Detect which cell encompasses the target text, then output its (x, y) center coordinate. 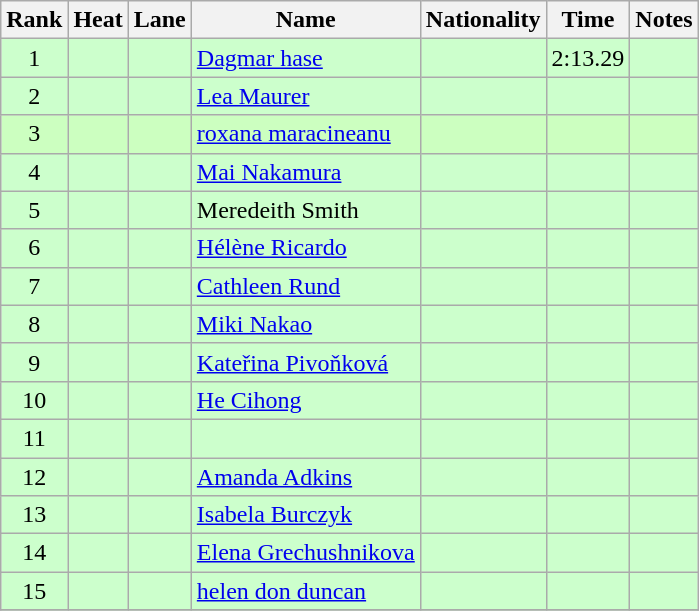
Heat (98, 20)
11 (34, 438)
3 (34, 134)
4 (34, 172)
14 (34, 553)
Isabela Burczyk (306, 515)
9 (34, 362)
Amanda Adkins (306, 477)
Meredeith Smith (306, 210)
Dagmar hase (306, 58)
10 (34, 400)
Mai Nakamura (306, 172)
helen don duncan (306, 591)
6 (34, 248)
Rank (34, 20)
8 (34, 324)
12 (34, 477)
Hélène Ricardo (306, 248)
1 (34, 58)
5 (34, 210)
Miki Nakao (306, 324)
Kateřina Pivoňková (306, 362)
He Cihong (306, 400)
Lea Maurer (306, 96)
Name (306, 20)
Elena Grechushnikova (306, 553)
roxana maracineanu (306, 134)
13 (34, 515)
Cathleen Rund (306, 286)
Nationality (483, 20)
2:13.29 (588, 58)
15 (34, 591)
7 (34, 286)
Time (588, 20)
Notes (664, 20)
Lane (160, 20)
2 (34, 96)
